Find where the given text appears and provide that cell's center as [x, y] coordinate. 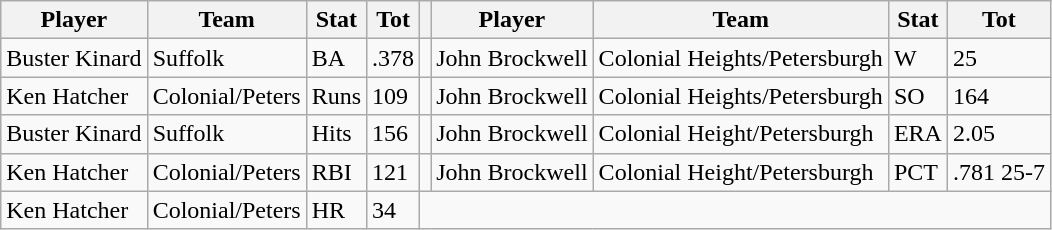
Hits [336, 134]
HR [336, 210]
34 [394, 210]
ERA [918, 134]
SO [918, 96]
RBI [336, 172]
PCT [918, 172]
2.05 [998, 134]
156 [394, 134]
.781 25-7 [998, 172]
W [918, 58]
164 [998, 96]
BA [336, 58]
.378 [394, 58]
25 [998, 58]
121 [394, 172]
109 [394, 96]
Runs [336, 96]
